Scan for the cell matching the given text and deliver its [X, Y] coordinate at center. 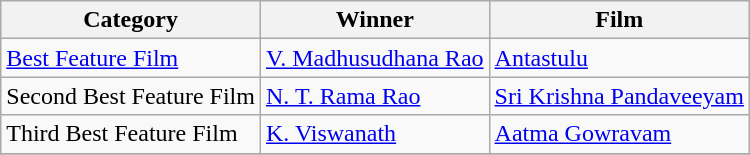
Winner [374, 20]
Third Best Feature Film [131, 134]
Category [131, 20]
Aatma Gowravam [619, 134]
Best Feature Film [131, 58]
V. Madhusudhana Rao [374, 58]
N. T. Rama Rao [374, 96]
Second Best Feature Film [131, 96]
Antastulu [619, 58]
K. Viswanath [374, 134]
Film [619, 20]
Sri Krishna Pandaveeyam [619, 96]
